Provide the (X, Y) coordinate of the cell's center where the given text is located.  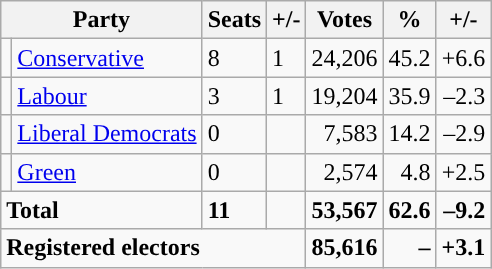
11 (234, 210)
Labour (107, 96)
8 (234, 58)
% (410, 20)
Green (107, 172)
2,574 (344, 172)
3 (234, 96)
+2.5 (464, 172)
Party (102, 20)
53,567 (344, 210)
Seats (234, 20)
Total (102, 210)
Votes (344, 20)
85,616 (344, 248)
7,583 (344, 134)
45.2 (410, 58)
–2.3 (464, 96)
Conservative (107, 58)
– (410, 248)
Registered electors (154, 248)
+3.1 (464, 248)
+6.6 (464, 58)
35.9 (410, 96)
–9.2 (464, 210)
24,206 (344, 58)
62.6 (410, 210)
14.2 (410, 134)
–2.9 (464, 134)
19,204 (344, 96)
Liberal Democrats (107, 134)
4.8 (410, 172)
